Detect which cell encompasses the target text, then output its [x, y] center coordinate. 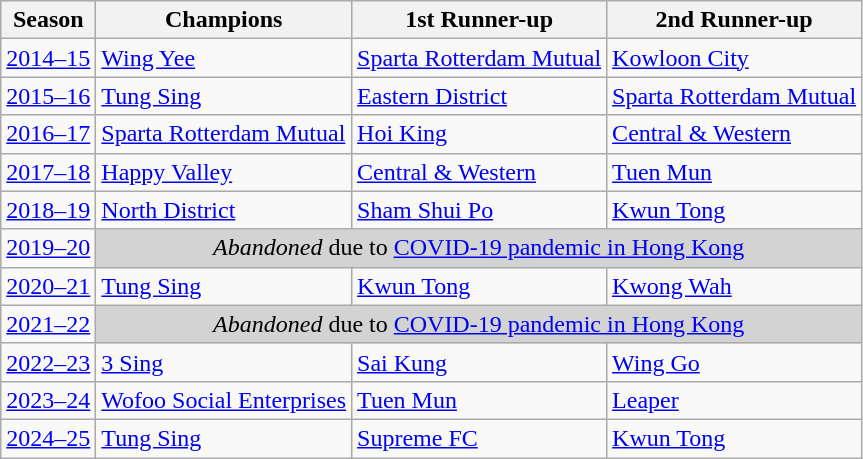
2021–22 [48, 324]
2023–24 [48, 400]
Leaper [734, 400]
Sai Kung [480, 362]
2014–15 [48, 58]
Kwong Wah [734, 286]
2024–25 [48, 438]
North District [224, 210]
Hoi King [480, 134]
Wofoo Social Enterprises [224, 400]
2019–20 [48, 248]
2022–23 [48, 362]
2015–16 [48, 96]
2nd Runner-up [734, 20]
Sham Shui Po [480, 210]
Season [48, 20]
Supreme FC [480, 438]
Eastern District [480, 96]
1st Runner-up [480, 20]
2016–17 [48, 134]
2018–19 [48, 210]
Kowloon City [734, 58]
Wing Go [734, 362]
Happy Valley [224, 172]
Wing Yee [224, 58]
3 Sing [224, 362]
Champions [224, 20]
2017–18 [48, 172]
2020–21 [48, 286]
